Pinpoint the cell where the given text exists, returning its (x, y) midpoint coordinate. 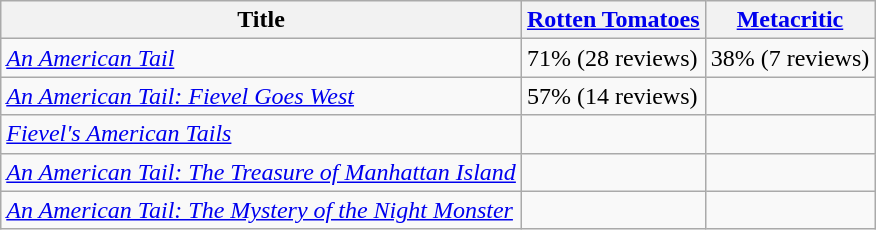
An American Tail (262, 58)
71% (28 reviews) (613, 58)
An American Tail: Fievel Goes West (262, 96)
An American Tail: The Mystery of the Night Monster (262, 210)
Fievel's American Tails (262, 134)
57% (14 reviews) (613, 96)
An American Tail: The Treasure of Manhattan Island (262, 172)
38% (7 reviews) (790, 58)
Metacritic (790, 20)
Rotten Tomatoes (613, 20)
Title (262, 20)
